Search for the cell housing the specified text and yield its [X, Y] center coordinate. 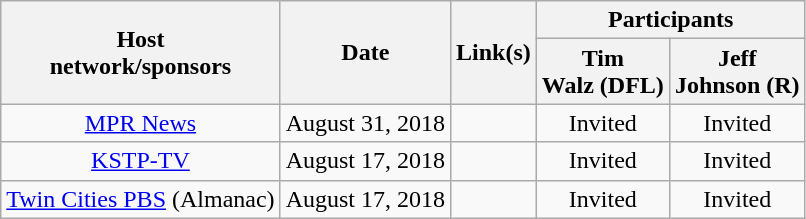
TimWalz (DFL) [602, 72]
Date [365, 52]
KSTP-TV [140, 161]
MPR News [140, 123]
Hostnetwork/sponsors [140, 52]
August 31, 2018 [365, 123]
Twin Cities PBS (Almanac) [140, 199]
Link(s) [494, 52]
JeffJohnson (R) [737, 72]
Participants [670, 20]
